Return the (X, Y) coordinate for the center point of the cell that contains the specified text.  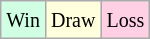
Win (24, 20)
Draw (72, 20)
Loss (126, 20)
